Find where the given text appears and provide that cell's center as (x, y) coordinate. 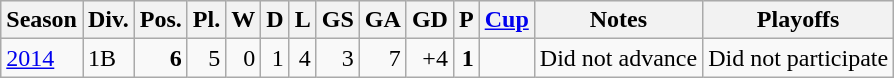
7 (382, 58)
6 (160, 58)
Did not participate (798, 58)
Did not advance (618, 58)
2014 (42, 58)
Pos. (160, 20)
0 (244, 58)
4 (302, 58)
Div. (108, 20)
W (244, 20)
GS (338, 20)
Notes (618, 20)
1B (108, 58)
P (466, 20)
D (275, 20)
GA (382, 20)
L (302, 20)
+4 (430, 58)
3 (338, 58)
GD (430, 20)
Cup (506, 20)
Playoffs (798, 20)
5 (206, 58)
Pl. (206, 20)
Season (42, 20)
